Output the (x, y) coordinate of the center of the cell containing the given text.  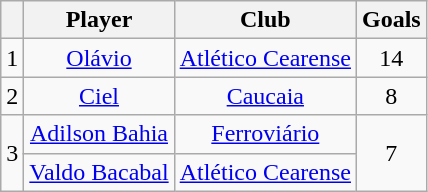
Ciel (99, 96)
2 (12, 96)
Ferroviário (265, 134)
Caucaia (265, 96)
14 (391, 58)
3 (12, 153)
7 (391, 153)
8 (391, 96)
Club (265, 20)
Adilson Bahia (99, 134)
Goals (391, 20)
Player (99, 20)
Olávio (99, 58)
Valdo Bacabal (99, 172)
1 (12, 58)
